Find where the given text appears and provide that cell's center as [X, Y] coordinate. 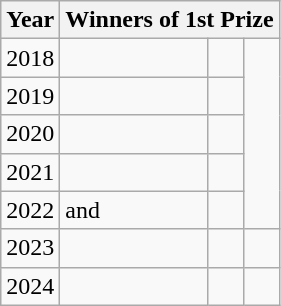
2022 [30, 210]
2023 [30, 248]
2021 [30, 172]
2024 [30, 286]
2019 [30, 96]
2018 [30, 58]
2020 [30, 134]
Year [30, 20]
Winners of 1st Prize [170, 20]
and [134, 210]
